Pinpoint the cell where the given text exists, returning its (x, y) midpoint coordinate. 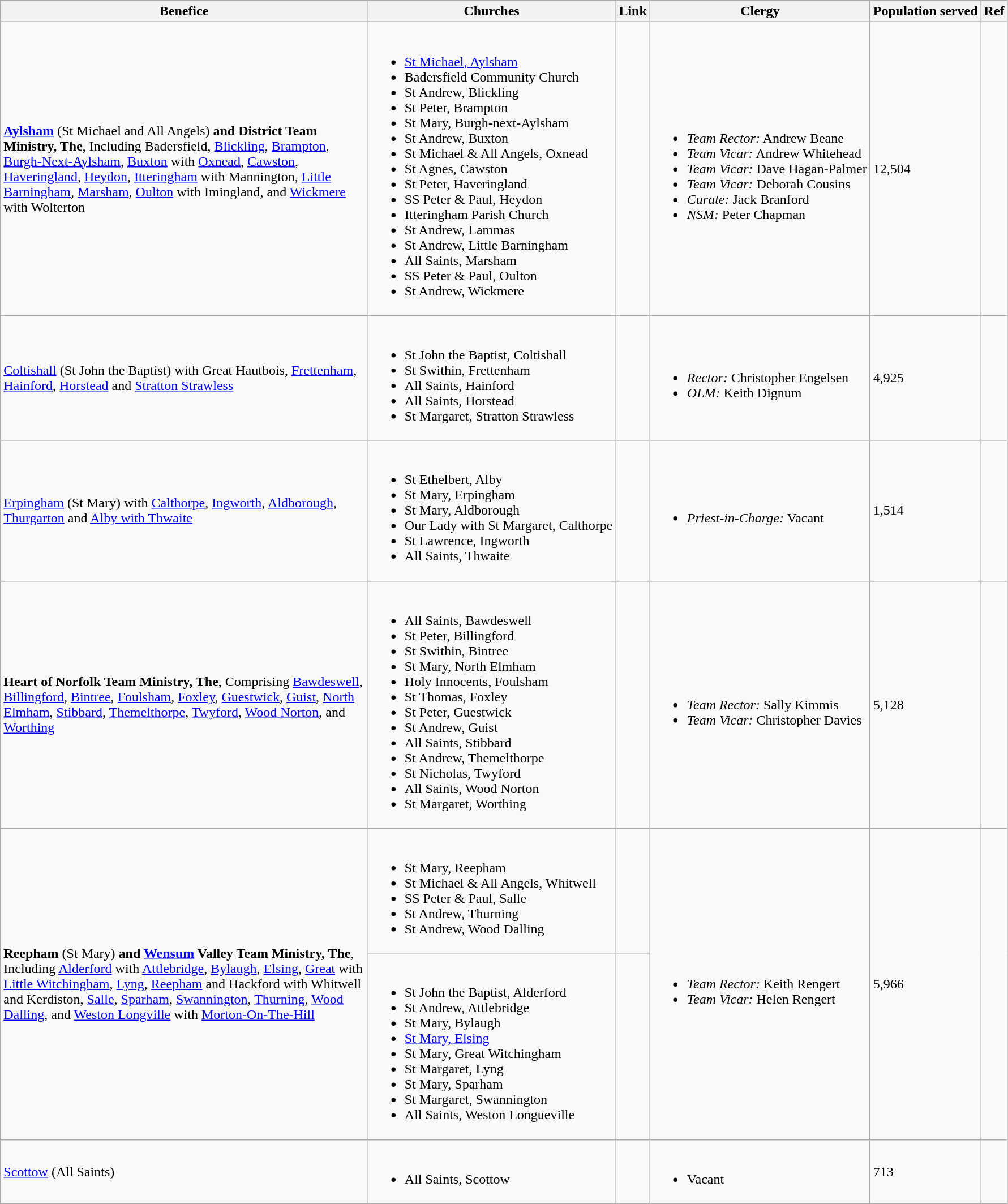
Ref (994, 11)
Erpingham (St Mary) with Calthorpe, Ingworth, Aldborough, Thurgarton and Alby with Thwaite (185, 511)
Coltishall (St John the Baptist) with Great Hautbois, Frettenham, Hainford, Horstead and Stratton Strawless (185, 378)
Clergy (760, 11)
5,128 (925, 704)
Priest-in-Charge: Vacant (760, 511)
Churches (491, 11)
12,504 (925, 169)
1,514 (925, 511)
Scottow (All Saints) (185, 1172)
St Ethelbert, AlbySt Mary, ErpinghamSt Mary, AldboroughOur Lady with St Margaret, CalthorpeSt Lawrence, IngworthAll Saints, Thwaite (491, 511)
Benefice (185, 11)
713 (925, 1172)
Team Rector: Keith RengertTeam Vicar: Helen Rengert (760, 984)
Population served (925, 11)
St John the Baptist, ColtishallSt Swithin, FrettenhamAll Saints, HainfordAll Saints, HorsteadSt Margaret, Stratton Strawless (491, 378)
Vacant (760, 1172)
5,966 (925, 984)
Link (633, 11)
Rector: Christopher EngelsenOLM: Keith Dignum (760, 378)
4,925 (925, 378)
Team Rector: Andrew BeaneTeam Vicar: Andrew WhiteheadTeam Vicar: Dave Hagan-PalmerTeam Vicar: Deborah CousinsCurate: Jack BranfordNSM: Peter Chapman (760, 169)
St Mary, ReephamSt Michael & All Angels, WhitwellSS Peter & Paul, SalleSt Andrew, ThurningSt Andrew, Wood Dalling (491, 891)
Team Rector: Sally KimmisTeam Vicar: Christopher Davies (760, 704)
All Saints, Scottow (491, 1172)
